For the text-containing cell, return its midpoint in [X, Y] coordinate format. 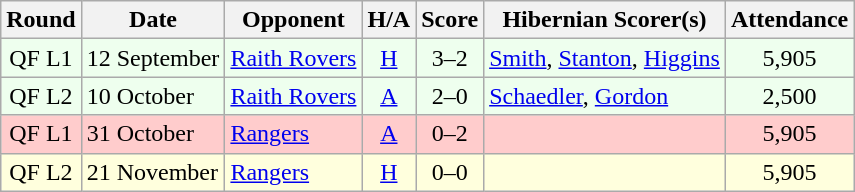
Opponent [294, 20]
Attendance [789, 20]
2–0 [450, 96]
31 October [153, 134]
2,500 [789, 96]
Date [153, 20]
Schaedler, Gordon [605, 96]
Round [41, 20]
H/A [389, 20]
3–2 [450, 58]
0–2 [450, 134]
Score [450, 20]
0–0 [450, 172]
Hibernian Scorer(s) [605, 20]
10 October [153, 96]
21 November [153, 172]
12 September [153, 58]
Smith, Stanton, Higgins [605, 58]
